Return the (X, Y) coordinate for the center point of the cell that contains the specified text.  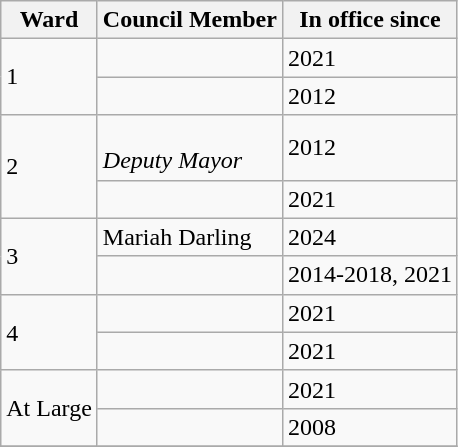
3 (50, 256)
Deputy Mayor (190, 148)
In office since (370, 20)
2 (50, 166)
2014-2018, 2021 (370, 275)
Ward (50, 20)
4 (50, 332)
2024 (370, 237)
Mariah Darling (190, 237)
1 (50, 77)
2008 (370, 427)
At Large (50, 408)
Council Member (190, 20)
